Determine the (x, y) coordinate at the center of the cell enclosing the given text.  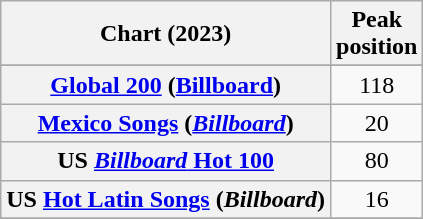
US Hot Latin Songs (Billboard) (166, 199)
Chart (2023) (166, 34)
Peakposition (377, 34)
Mexico Songs (Billboard) (166, 123)
80 (377, 161)
16 (377, 199)
20 (377, 123)
US Billboard Hot 100 (166, 161)
118 (377, 85)
Global 200 (Billboard) (166, 85)
